Find where the given text appears and provide that cell's center as [X, Y] coordinate. 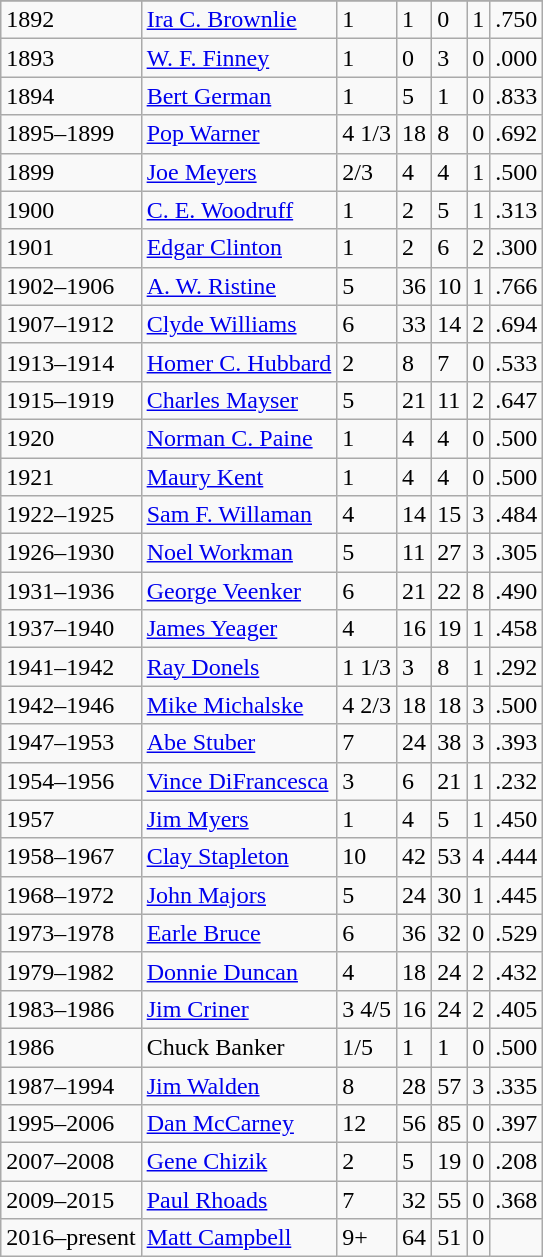
.692 [516, 134]
30 [450, 895]
1958–1967 [71, 857]
4 1/3 [367, 134]
.305 [516, 553]
.397 [516, 1124]
Joe Meyers [239, 172]
.647 [516, 400]
Abe Stuber [239, 743]
15 [450, 515]
1902–1906 [71, 286]
2/3 [367, 172]
.484 [516, 515]
.405 [516, 1009]
1895–1899 [71, 134]
1900 [71, 210]
.445 [516, 895]
22 [450, 591]
55 [450, 1200]
.458 [516, 629]
1983–1986 [71, 1009]
Norman C. Paine [239, 438]
1957 [71, 819]
1986 [71, 1047]
Noel Workman [239, 553]
.533 [516, 362]
Donnie Duncan [239, 971]
Dan McCarney [239, 1124]
Jim Myers [239, 819]
56 [414, 1124]
12 [367, 1124]
1892 [71, 20]
.208 [516, 1162]
9+ [367, 1238]
1947–1953 [71, 743]
.694 [516, 324]
51 [450, 1238]
1913–1914 [71, 362]
1894 [71, 96]
.450 [516, 819]
.393 [516, 743]
Clyde Williams [239, 324]
John Majors [239, 895]
Clay Stapleton [239, 857]
.335 [516, 1085]
Bert German [239, 96]
.766 [516, 286]
Pop Warner [239, 134]
Charles Mayser [239, 400]
33 [414, 324]
2016–present [71, 1238]
.529 [516, 933]
.490 [516, 591]
2009–2015 [71, 1200]
.292 [516, 667]
1/5 [367, 1047]
Paul Rhoads [239, 1200]
W. F. Finney [239, 58]
.232 [516, 781]
57 [450, 1085]
1 1/3 [367, 667]
Vince DiFrancesca [239, 781]
38 [450, 743]
.000 [516, 58]
Ira C. Brownlie [239, 20]
Sam F. Willaman [239, 515]
Earle Bruce [239, 933]
Homer C. Hubbard [239, 362]
James Yeager [239, 629]
.313 [516, 210]
Jim Criner [239, 1009]
1973–1978 [71, 933]
Chuck Banker [239, 1047]
Jim Walden [239, 1085]
Ray Donels [239, 667]
.432 [516, 971]
1954–1956 [71, 781]
C. E. Woodruff [239, 210]
1893 [71, 58]
1942–1946 [71, 705]
.750 [516, 20]
1995–2006 [71, 1124]
64 [414, 1238]
.300 [516, 248]
Mike Michalske [239, 705]
.368 [516, 1200]
1920 [71, 438]
George Veenker [239, 591]
53 [450, 857]
1907–1912 [71, 324]
1899 [71, 172]
1937–1940 [71, 629]
.833 [516, 96]
1979–1982 [71, 971]
Gene Chizik [239, 1162]
1926–1930 [71, 553]
1968–1972 [71, 895]
Matt Campbell [239, 1238]
3 4/5 [367, 1009]
Maury Kent [239, 477]
27 [450, 553]
1922–1925 [71, 515]
.444 [516, 857]
42 [414, 857]
1921 [71, 477]
A. W. Ristine [239, 286]
4 2/3 [367, 705]
85 [450, 1124]
1915–1919 [71, 400]
2007–2008 [71, 1162]
28 [414, 1085]
1941–1942 [71, 667]
1931–1936 [71, 591]
1987–1994 [71, 1085]
1901 [71, 248]
Edgar Clinton [239, 248]
